Find where the given text appears and provide that cell's center as [x, y] coordinate. 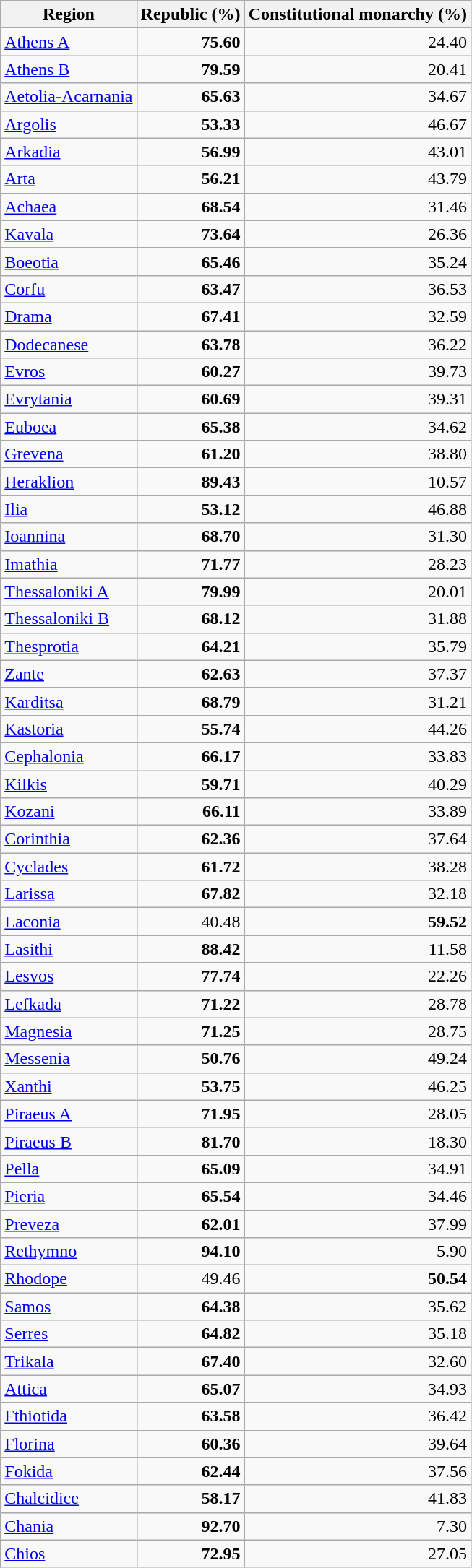
66.17 [191, 756]
Rethymno [69, 1252]
Piraeus A [69, 1114]
43.01 [357, 152]
35.79 [357, 646]
37.37 [357, 674]
Constitutional monarchy (%) [357, 14]
60.36 [191, 1444]
49.46 [191, 1279]
39.73 [357, 372]
Evrytania [69, 399]
77.74 [191, 976]
44.26 [357, 729]
Larissa [69, 894]
43.79 [357, 179]
Pella [69, 1169]
Messenia [69, 1059]
Preveza [69, 1224]
Grevena [69, 454]
64.21 [191, 646]
34.91 [357, 1169]
Athens A [69, 42]
36.22 [357, 345]
62.36 [191, 839]
35.24 [357, 261]
32.60 [357, 1361]
65.46 [191, 261]
64.38 [191, 1307]
63.78 [191, 345]
Lasithi [69, 949]
56.21 [191, 179]
Dodecanese [69, 345]
Arkadia [69, 152]
Pieria [69, 1196]
79.59 [191, 69]
Aetolia-Acarnania [69, 97]
61.20 [191, 454]
36.53 [357, 289]
59.71 [191, 784]
Athens B [69, 69]
53.33 [191, 124]
Republic (%) [191, 14]
Attica [69, 1389]
35.18 [357, 1334]
Kozani [69, 812]
Ilia [69, 509]
60.69 [191, 399]
49.24 [357, 1059]
34.67 [357, 97]
71.22 [191, 1004]
38.80 [357, 454]
31.21 [357, 701]
72.95 [191, 1554]
Corfu [69, 289]
Evros [69, 372]
41.83 [357, 1499]
Argolis [69, 124]
75.60 [191, 42]
Imathia [69, 564]
24.40 [357, 42]
68.70 [191, 537]
60.27 [191, 372]
Magnesia [69, 1031]
53.75 [191, 1086]
68.54 [191, 207]
92.70 [191, 1526]
32.59 [357, 316]
39.31 [357, 399]
34.46 [357, 1196]
31.88 [357, 619]
Samos [69, 1307]
37.64 [357, 839]
Chios [69, 1554]
10.57 [357, 482]
Trikala [69, 1361]
37.99 [357, 1224]
Chalcidice [69, 1499]
Drama [69, 316]
38.28 [357, 867]
37.56 [357, 1471]
31.46 [357, 207]
Thessaloniki A [69, 592]
32.18 [357, 894]
Xanthi [69, 1086]
46.88 [357, 509]
Boeotia [69, 261]
Laconia [69, 922]
65.38 [191, 427]
Fthiotida [69, 1416]
71.95 [191, 1114]
Heraklion [69, 482]
18.30 [357, 1141]
36.42 [357, 1416]
Cyclades [69, 867]
28.78 [357, 1004]
34.93 [357, 1389]
56.99 [191, 152]
26.36 [357, 234]
67.40 [191, 1361]
Lesvos [69, 976]
Euboea [69, 427]
55.74 [191, 729]
35.62 [357, 1307]
58.17 [191, 1499]
62.44 [191, 1471]
Ioannina [69, 537]
68.12 [191, 619]
88.42 [191, 949]
68.79 [191, 701]
Thessaloniki B [69, 619]
40.29 [357, 784]
63.47 [191, 289]
5.90 [357, 1252]
89.43 [191, 482]
Fokida [69, 1471]
46.67 [357, 124]
65.63 [191, 97]
Achaea [69, 207]
50.76 [191, 1059]
Thesprotia [69, 646]
Arta [69, 179]
33.83 [357, 756]
Region [69, 14]
66.11 [191, 812]
Cephalonia [69, 756]
Karditsa [69, 701]
59.52 [357, 922]
31.30 [357, 537]
Kavala [69, 234]
Serres [69, 1334]
65.07 [191, 1389]
46.25 [357, 1086]
39.64 [357, 1444]
64.82 [191, 1334]
65.09 [191, 1169]
27.05 [357, 1554]
Kastoria [69, 729]
Rhodope [69, 1279]
Florina [69, 1444]
28.05 [357, 1114]
67.82 [191, 894]
79.99 [191, 592]
94.10 [191, 1252]
20.41 [357, 69]
62.01 [191, 1224]
Chania [69, 1526]
Corinthia [69, 839]
28.23 [357, 564]
81.70 [191, 1141]
Zante [69, 674]
34.62 [357, 427]
63.58 [191, 1416]
33.89 [357, 812]
73.64 [191, 234]
71.25 [191, 1031]
11.58 [357, 949]
20.01 [357, 592]
22.26 [357, 976]
61.72 [191, 867]
71.77 [191, 564]
67.41 [191, 316]
50.54 [357, 1279]
62.63 [191, 674]
65.54 [191, 1196]
Kilkis [69, 784]
7.30 [357, 1526]
28.75 [357, 1031]
53.12 [191, 509]
Lefkada [69, 1004]
Piraeus B [69, 1141]
40.48 [191, 922]
